Return the [X, Y] coordinate for the center point of the cell that contains the specified text.  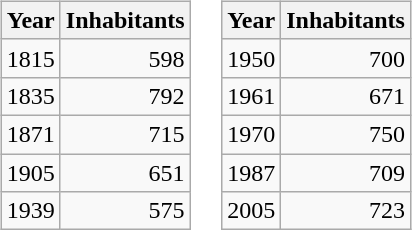
1871 [30, 134]
1815 [30, 58]
750 [346, 134]
1961 [252, 96]
715 [125, 134]
792 [125, 96]
2005 [252, 211]
709 [346, 173]
1939 [30, 211]
1905 [30, 173]
700 [346, 58]
1987 [252, 173]
1835 [30, 96]
1950 [252, 58]
671 [346, 96]
598 [125, 58]
1970 [252, 134]
723 [346, 211]
575 [125, 211]
651 [125, 173]
